From the cell containing the given text, extract its center point as [X, Y] coordinate. 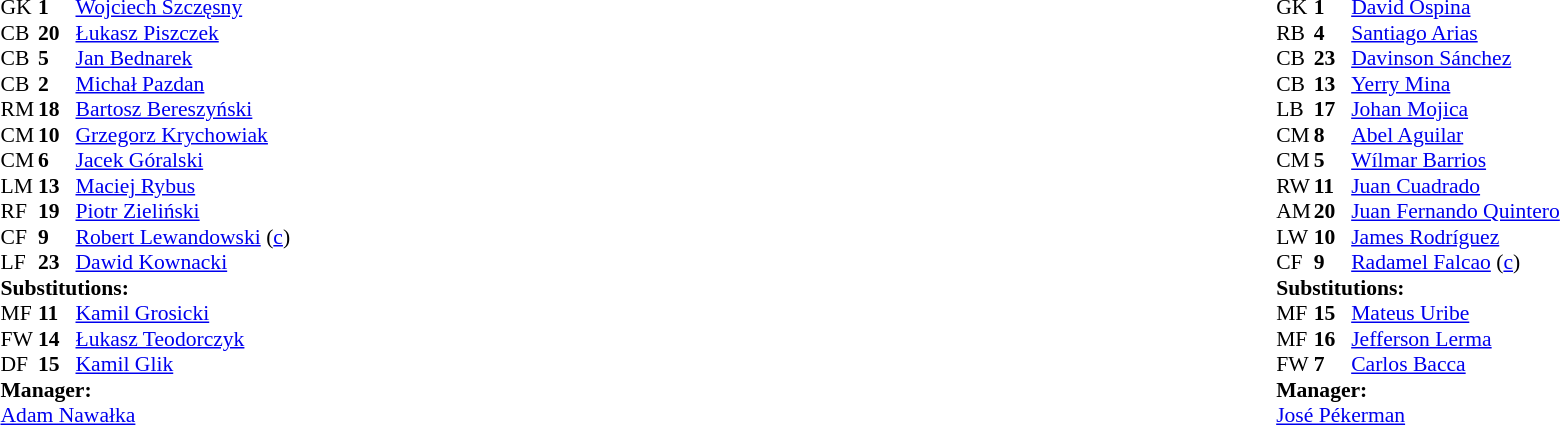
Juan Fernando Quintero [1456, 211]
Radamel Falcao (c) [1456, 263]
RM [19, 109]
Robert Lewandowski (c) [184, 237]
Yerry Mina [1456, 84]
Jefferson Lerma [1456, 339]
Johan Mojica [1456, 109]
Łukasz Teodorczyk [184, 339]
RF [19, 211]
Kamil Grosicki [184, 313]
Piotr Zieliński [184, 211]
Abel Aguilar [1456, 135]
AM [1295, 211]
18 [57, 109]
16 [1333, 339]
Jacek Góralski [184, 161]
Davinson Sánchez [1456, 59]
17 [1333, 109]
19 [57, 211]
LM [19, 186]
Łukasz Piszczek [184, 33]
DF [19, 365]
Dawid Kownacki [184, 263]
2 [57, 84]
Maciej Rybus [184, 186]
LW [1295, 237]
James Rodríguez [1456, 237]
Wílmar Barrios [1456, 161]
Juan Cuadrado [1456, 186]
Michał Pazdan [184, 84]
Jan Bednarek [184, 59]
LB [1295, 109]
Grzegorz Krychowiak [184, 135]
4 [1333, 33]
RB [1295, 33]
RW [1295, 186]
Carlos Bacca [1456, 365]
7 [1333, 365]
8 [1333, 135]
14 [57, 339]
Bartosz Bereszyński [184, 109]
6 [57, 161]
Santiago Arias [1456, 33]
Kamil Glik [184, 365]
Mateus Uribe [1456, 313]
LF [19, 263]
